Return the [x, y] coordinate for the center point of the cell that contains the specified text.  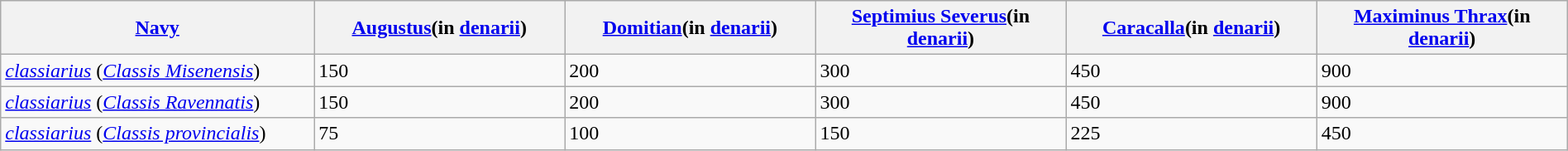
100 [690, 134]
Maximinus Thrax(in denarii) [1442, 28]
classiarius (Classis provincialis) [157, 134]
75 [440, 134]
Caracalla(in denarii) [1191, 28]
225 [1191, 134]
Augustus(in denarii) [440, 28]
Septimius Severus(in denarii) [941, 28]
Domitian(in denarii) [690, 28]
Navy [157, 28]
classiarius (Classis Misenensis) [157, 71]
classiarius (Classis Ravennatis) [157, 102]
